Scan for the cell matching the given text and deliver its [X, Y] coordinate at center. 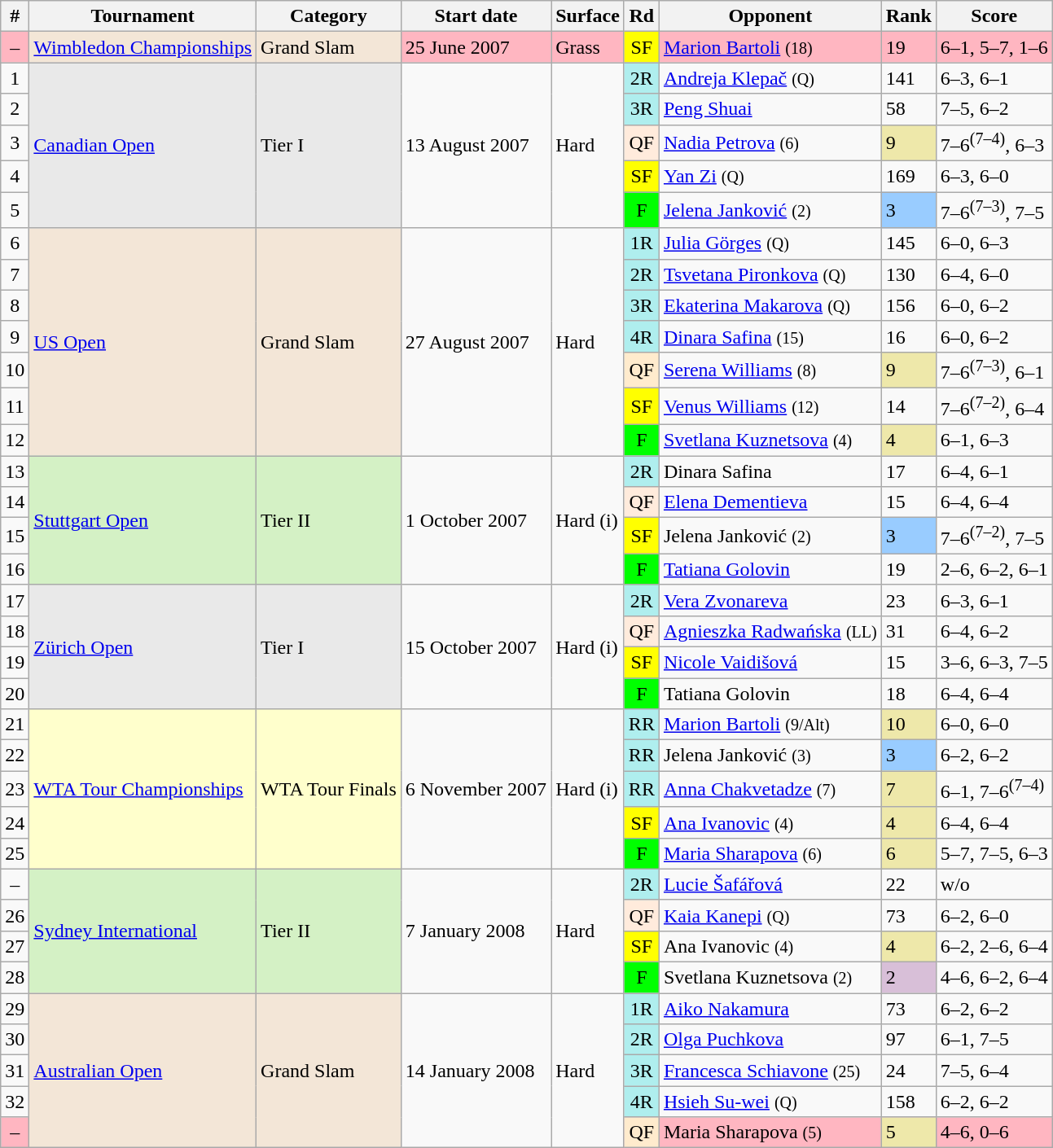
Venus Williams (12) [770, 407]
Jelena Janković (3) [770, 756]
Lucie Šafářová [770, 884]
Dinara Safina [770, 471]
25 [15, 853]
Maria Sharapova (5) [770, 1133]
7–6(7–3), 7–5 [994, 210]
6–4, 6–0 [994, 274]
6–4, 6–1 [994, 471]
Grass [588, 47]
Rd [642, 16]
156 [909, 305]
Aiko Nakamura [770, 1009]
Serena Williams (8) [770, 370]
Stuttgart Open [143, 521]
WTA Tour Championships [143, 790]
Agnieszka Radwańska (LL) [770, 631]
Maria Sharapova (6) [770, 853]
7–6(7–4), 6–3 [994, 143]
Yan Zi (Q) [770, 177]
Canadian Open [143, 145]
6–3, 6–0 [994, 177]
6–2, 6–0 [994, 915]
13 August 2007 [476, 145]
Marion Bartoli (9/Alt) [770, 725]
4–6, 6–2, 6–4 [994, 978]
4–6, 0–6 [994, 1133]
Elena Dementieva [770, 502]
25 June 2007 [476, 47]
15 October 2007 [476, 646]
Olga Puchkova [770, 1040]
Category [329, 16]
Hsieh Su-wei (Q) [770, 1102]
1 [15, 78]
Tournament [143, 16]
Ekaterina Makarova (Q) [770, 305]
141 [909, 78]
Nicole Vaidišová [770, 662]
7–5, 6–4 [994, 1071]
WTA Tour Finals [329, 790]
27 August 2007 [476, 342]
Score [994, 16]
7 January 2008 [476, 931]
Surface [588, 16]
Australian Open [143, 1071]
Start date [476, 16]
5–7, 7–5, 6–3 [994, 853]
Dinara Safina (15) [770, 336]
26 [15, 915]
Nadia Petrova (6) [770, 143]
28 [15, 978]
7–6(7–2), 6–4 [994, 407]
# [15, 16]
w/o [994, 884]
11 [15, 407]
US Open [143, 342]
Opponent [770, 16]
97 [909, 1040]
32 [15, 1102]
1 October 2007 [476, 521]
58 [909, 109]
Francesca Schiavone (25) [770, 1071]
6–1, 7–5 [994, 1040]
6–1, 5–7, 1–6 [994, 47]
27 [15, 947]
7–6(7–2), 7–5 [994, 536]
Svetlana Kuznetsova (4) [770, 440]
21 [15, 725]
145 [909, 243]
Julia Görges (Q) [770, 243]
Kaia Kanepi (Q) [770, 915]
158 [909, 1102]
6–1, 7–6(7–4) [994, 790]
14 January 2008 [476, 1071]
6–4, 6–2 [994, 631]
Peng Shuai [770, 109]
169 [909, 177]
8 [15, 305]
130 [909, 274]
Rank [909, 16]
Andreja Klepač (Q) [770, 78]
Sydney International [143, 931]
29 [15, 1009]
6 November 2007 [476, 790]
Anna Chakvetadze (7) [770, 790]
20 [15, 694]
Vera Zvonareva [770, 600]
2–6, 6–2, 6–1 [994, 569]
3–6, 6–3, 7–5 [994, 662]
6–0, 6–3 [994, 243]
Zürich Open [143, 646]
Wimbledon Championships [143, 47]
6–0, 6–0 [994, 725]
Tsvetana Pironkova (Q) [770, 274]
30 [15, 1040]
7–5, 6–2 [994, 109]
13 [15, 471]
7–6(7–3), 6–1 [994, 370]
12 [15, 440]
Svetlana Kuznetsova (2) [770, 978]
Marion Bartoli (18) [770, 47]
6–2, 2–6, 6–4 [994, 947]
6–1, 6–3 [994, 440]
